Pinpoint the cell where the given text exists, returning its (X, Y) midpoint coordinate. 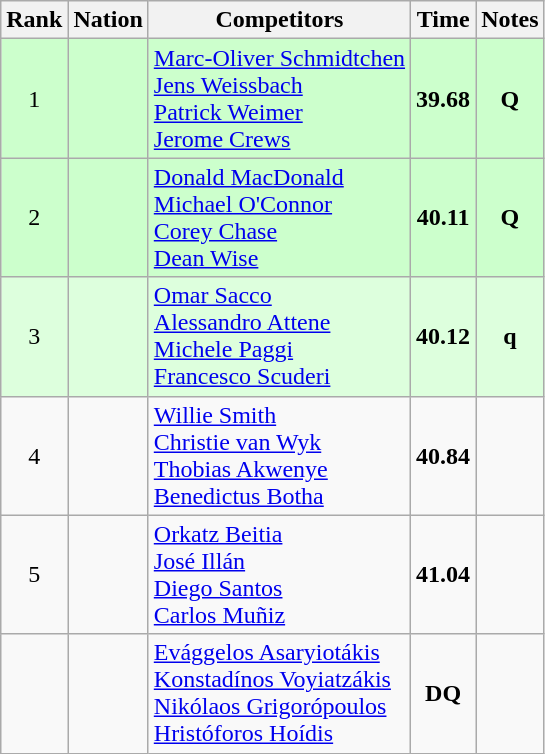
Time (444, 20)
Nation (108, 20)
Willie SmithChristie van WykThobias AkwenyeBenedictus Botha (279, 456)
Rank (34, 20)
Evággelos AsaryiotákisKonstadínos VoyiatzákisNikólaos GrigorópoulosHristóforos Hoídis (279, 694)
4 (34, 456)
2 (34, 218)
39.68 (444, 98)
Marc-Oliver SchmidtchenJens WeissbachPatrick WeimerJerome Crews (279, 98)
5 (34, 574)
40.84 (444, 456)
DQ (444, 694)
3 (34, 336)
Donald MacDonaldMichael O'ConnorCorey ChaseDean Wise (279, 218)
q (510, 336)
Orkatz BeitiaJosé IllánDiego SantosCarlos Muñiz (279, 574)
1 (34, 98)
40.12 (444, 336)
Competitors (279, 20)
40.11 (444, 218)
Omar SaccoAlessandro AtteneMichele PaggiFrancesco Scuderi (279, 336)
Notes (510, 20)
41.04 (444, 574)
